Scan for the cell matching the given text and deliver its (x, y) coordinate at center. 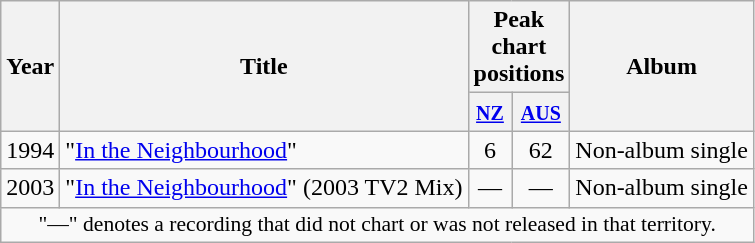
62 (541, 150)
Year (30, 66)
"—" denotes a recording that did not chart or was not released in that territory. (378, 225)
"In the Neighbourhood" (264, 150)
"In the Neighbourhood" (2003 TV2 Mix) (264, 188)
2003 (30, 188)
NZ (490, 112)
Album (662, 66)
6 (490, 150)
Peak chart positions (519, 47)
AUS (541, 112)
Title (264, 66)
1994 (30, 150)
